Detect which cell encompasses the target text, then output its (x, y) center coordinate. 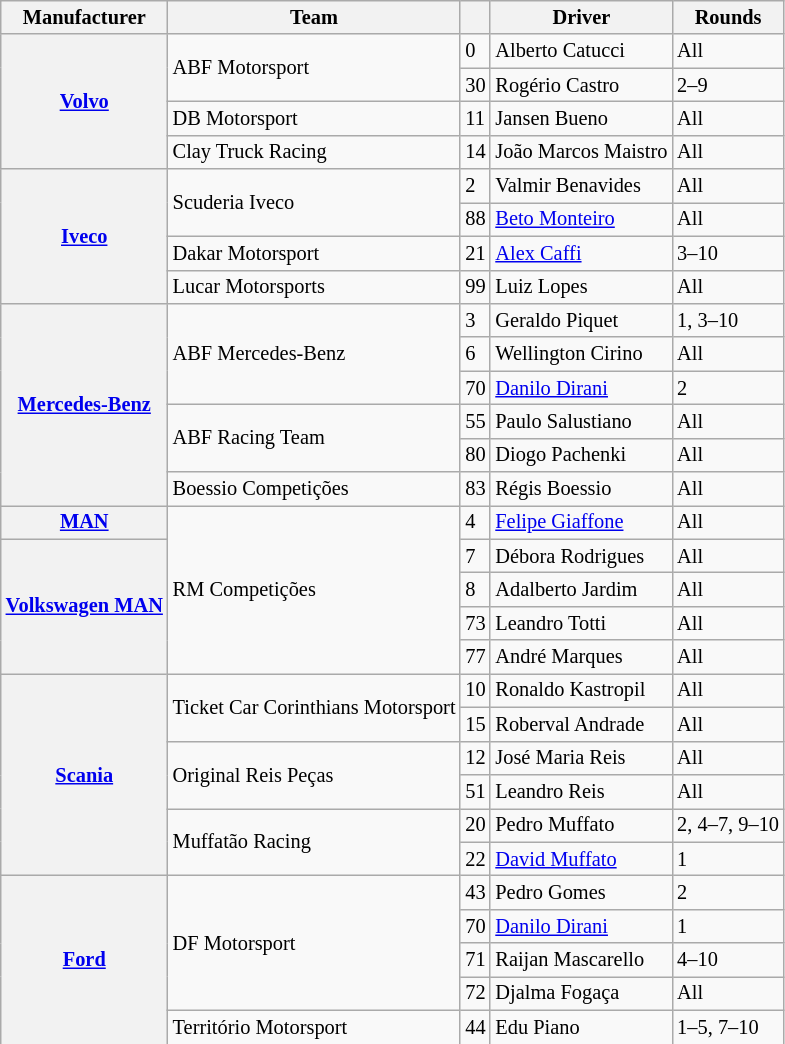
Ronaldo Kastropil (581, 690)
Iveco (84, 236)
Original Reis Peças (314, 774)
20 (475, 825)
99 (475, 287)
Pedro Muffato (581, 825)
Geraldo Piquet (581, 320)
Ticket Car Corinthians Motorsport (314, 706)
71 (475, 960)
Lucar Motorsports (314, 287)
José Maria Reis (581, 758)
Volvo (84, 102)
André Marques (581, 657)
Jansen Bueno (581, 118)
44 (475, 1027)
ABF Motorsport (314, 68)
4 (475, 522)
Edu Piano (581, 1027)
MAN (84, 522)
2, 4–7, 9–10 (728, 825)
Wellington Cirino (581, 354)
Team (314, 17)
ABF Mercedes-Benz (314, 354)
David Muffato (581, 859)
Rogério Castro (581, 85)
Régis Boessio (581, 489)
Pedro Gomes (581, 892)
Alberto Catucci (581, 51)
Território Motorsport (314, 1027)
Djalma Fogaça (581, 993)
Felipe Giaffone (581, 522)
3 (475, 320)
14 (475, 152)
Valmir Benavides (581, 186)
Débora Rodrigues (581, 556)
Driver (581, 17)
55 (475, 421)
Luiz Lopes (581, 287)
Roberval Andrade (581, 724)
8 (475, 589)
72 (475, 993)
Leandro Reis (581, 791)
Muffatão Racing (314, 842)
77 (475, 657)
11 (475, 118)
43 (475, 892)
Rounds (728, 17)
3–10 (728, 253)
Boessio Competições (314, 489)
Scania (84, 774)
10 (475, 690)
DF Motorsport (314, 942)
Alex Caffi (581, 253)
1, 3–10 (728, 320)
4–10 (728, 960)
ABF Racing Team (314, 438)
Diogo Pachenki (581, 455)
RM Competições (314, 589)
21 (475, 253)
Scuderia Iveco (314, 202)
Beto Monteiro (581, 219)
Manufacturer (84, 17)
1–5, 7–10 (728, 1027)
83 (475, 489)
80 (475, 455)
30 (475, 85)
Leandro Totti (581, 623)
51 (475, 791)
73 (475, 623)
7 (475, 556)
6 (475, 354)
12 (475, 758)
Ford (84, 959)
88 (475, 219)
Clay Truck Racing (314, 152)
João Marcos Maistro (581, 152)
Volkswagen MAN (84, 606)
Adalberto Jardim (581, 589)
Mercedes-Benz (84, 404)
2–9 (728, 85)
Dakar Motorsport (314, 253)
15 (475, 724)
Raijan Mascarello (581, 960)
0 (475, 51)
Paulo Salustiano (581, 421)
22 (475, 859)
DB Motorsport (314, 118)
